Identify which cell holds the provided text, then report its (x, y) central coordinate. 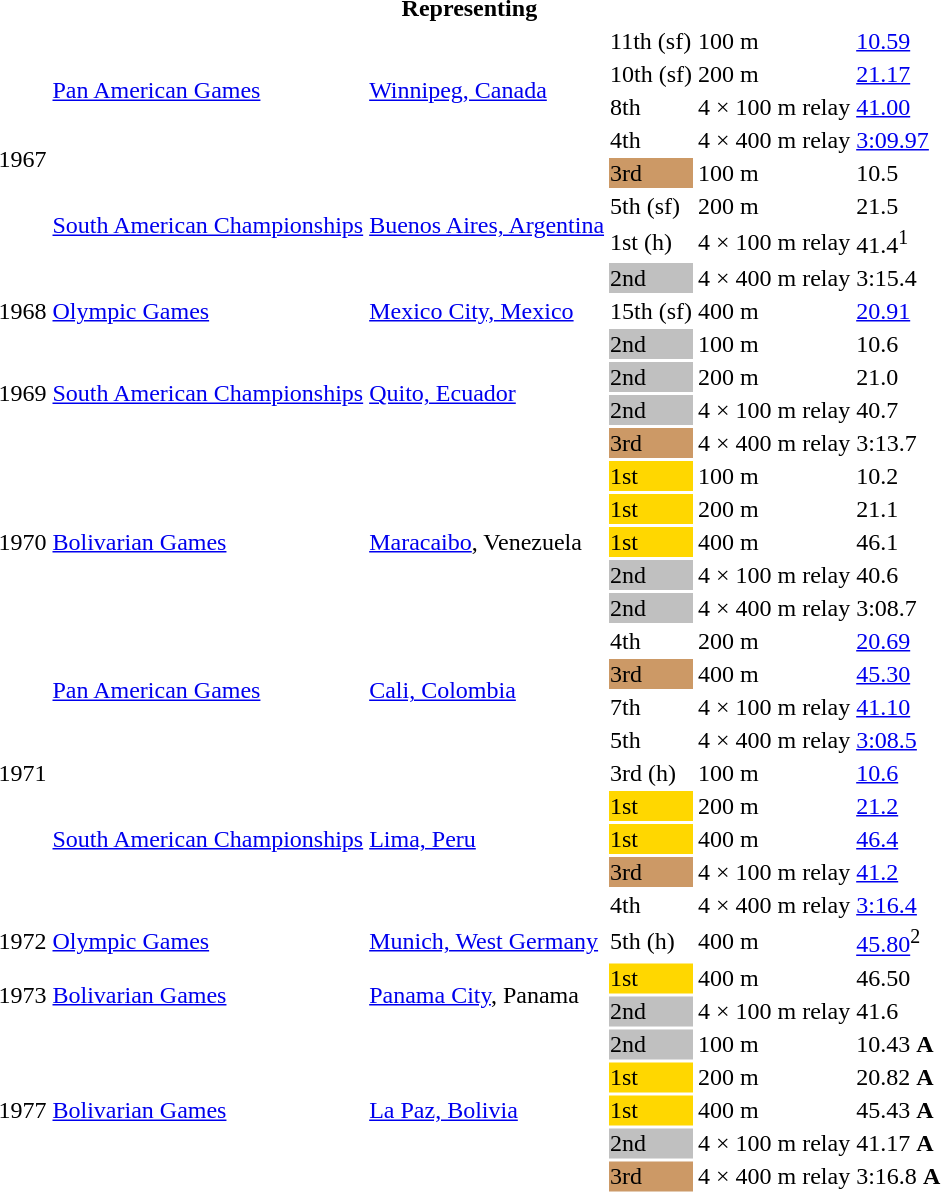
8th (652, 107)
5th (652, 740)
5th (h) (652, 941)
15th (sf) (652, 311)
Maracaibo, Venezuela (487, 542)
3rd (h) (652, 773)
Panama City, Panama (487, 994)
Cali, Colombia (487, 690)
Winnipeg, Canada (487, 90)
Munich, West Germany (487, 941)
Lima, Peru (487, 839)
Buenos Aires, Argentina (487, 226)
5th (sf) (652, 206)
10th (sf) (652, 74)
7th (652, 707)
1st (h) (652, 242)
La Paz, Bolivia (487, 1110)
Quito, Ecuador (487, 394)
Mexico City, Mexico (487, 311)
11th (sf) (652, 41)
